Determine the [X, Y] coordinate at the center of the cell enclosing the given text.  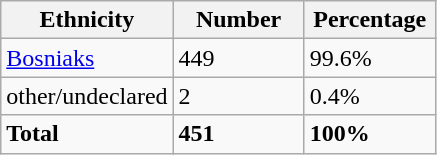
Ethnicity [87, 20]
other/undeclared [87, 96]
Number [238, 20]
Percentage [370, 20]
449 [238, 58]
99.6% [370, 58]
100% [370, 134]
0.4% [370, 96]
451 [238, 134]
2 [238, 96]
Bosniaks [87, 58]
Total [87, 134]
